Capture the cell that displays the provided text and extract its (x, y) central coordinate. 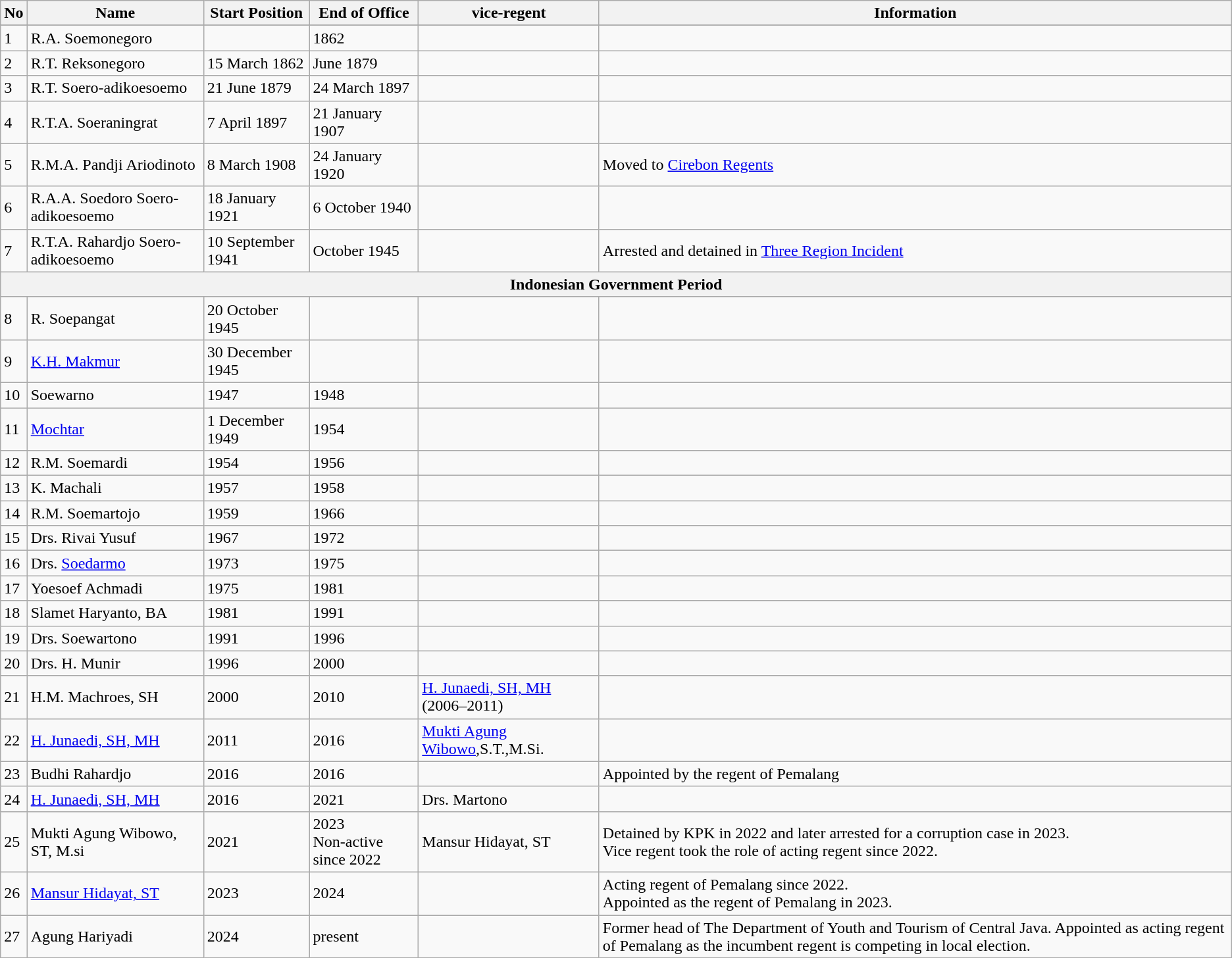
End of Office (364, 13)
Information (915, 13)
Detained by KPK in 2022 and later arrested for a corruption case in 2023.Vice regent took the role of acting regent since 2022. (915, 842)
18 January 1921 (257, 208)
12 (14, 463)
2010 (364, 697)
20 (14, 663)
27 (14, 936)
1 (14, 38)
16 (14, 563)
1948 (364, 395)
Agung Hariyadi (115, 936)
Budhi Rahardjo (115, 774)
Drs. H. Munir (115, 663)
2023Non-active since 2022 (364, 842)
H. Junaedi, SH, MH (2006–2011) (509, 697)
K.H. Makmur (115, 361)
R.T. Reksonegoro (115, 63)
Yoesoef Achmadi (115, 588)
8 (14, 318)
R.M.A. Pandji Ariodinoto (115, 164)
Drs. Rivai Yusuf (115, 538)
Indonesian Government Period (616, 284)
Drs. Martono (509, 799)
1972 (364, 538)
11 (14, 429)
24 January 1920 (364, 164)
15 March 1862 (257, 63)
No (14, 13)
26 (14, 894)
present (364, 936)
vice-regent (509, 13)
10 (14, 395)
2011 (257, 740)
Moved to Cirebon Regents (915, 164)
21 January 1907 (364, 122)
K. Machali (115, 488)
22 (14, 740)
21 June 1879 (257, 88)
1862 (364, 38)
Acting regent of Pemalang since 2022.Appointed as the regent of Pemalang in 2023. (915, 894)
R.A. Soemonegoro (115, 38)
25 (14, 842)
15 (14, 538)
7 April 1897 (257, 122)
R. Soepangat (115, 318)
June 1879 (364, 63)
6 October 1940 (364, 208)
6 (14, 208)
H.M. Machroes, SH (115, 697)
1967 (257, 538)
R.T.A. Rahardjo Soero-adikoesoemo (115, 250)
4 (14, 122)
R.M. Soemartojo (115, 513)
8 March 1908 (257, 164)
Name (115, 13)
1947 (257, 395)
19 (14, 638)
1959 (257, 513)
3 (14, 88)
21 (14, 697)
1956 (364, 463)
1958 (364, 488)
5 (14, 164)
7 (14, 250)
Arrested and detained in Three Region Incident (915, 250)
R.T.A. Soeraningrat (115, 122)
R.A.A. Soedoro Soero-adikoesoemo (115, 208)
1957 (257, 488)
24 (14, 799)
Start Position (257, 13)
Drs. Soewartono (115, 638)
20 October 1945 (257, 318)
1 December 1949 (257, 429)
Appointed by the regent of Pemalang (915, 774)
2 (14, 63)
Mukti Agung Wibowo, ST, M.si (115, 842)
14 (14, 513)
1966 (364, 513)
Mukti Agung Wibowo,S.T.,M.Si. (509, 740)
17 (14, 588)
9 (14, 361)
2023 (257, 894)
Drs. Soedarmo (115, 563)
23 (14, 774)
13 (14, 488)
Mochtar (115, 429)
Soewarno (115, 395)
18 (14, 613)
1973 (257, 563)
30 December 1945 (257, 361)
R.M. Soemardi (115, 463)
24 March 1897 (364, 88)
October 1945 (364, 250)
Slamet Haryanto, BA (115, 613)
R.T. Soero-adikoesoemo (115, 88)
10 September 1941 (257, 250)
